Determine the (x, y) coordinate at the center of the cell enclosing the given text.  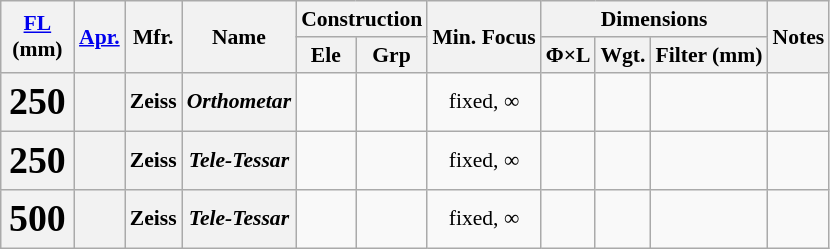
Grp (392, 55)
Construction (362, 19)
Min. Focus (484, 36)
Mfr. (154, 36)
Apr. (100, 36)
Dimensions (654, 19)
Notes (799, 36)
Orthometar (239, 102)
Ele (326, 55)
Wgt. (622, 55)
Name (239, 36)
Φ×L (568, 55)
Filter (mm) (710, 55)
FL(mm) (38, 36)
500 (38, 220)
